Capture the cell that displays the provided text and extract its (X, Y) central coordinate. 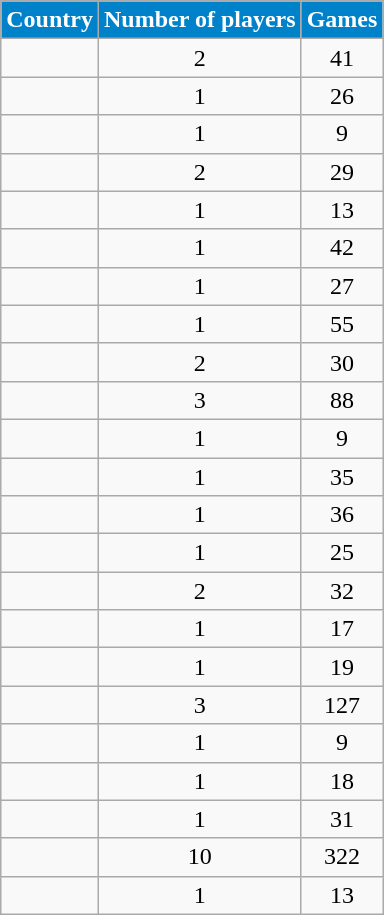
42 (342, 248)
35 (342, 477)
322 (342, 857)
30 (342, 362)
Country (50, 20)
25 (342, 553)
10 (200, 857)
55 (342, 324)
41 (342, 58)
Number of players (200, 20)
31 (342, 819)
127 (342, 705)
17 (342, 629)
88 (342, 400)
32 (342, 591)
26 (342, 96)
Games (342, 20)
19 (342, 667)
29 (342, 172)
18 (342, 781)
36 (342, 515)
27 (342, 286)
